Detect which cell encompasses the target text, then output its [x, y] center coordinate. 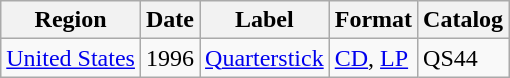
CD, LP [373, 58]
United States [71, 58]
1996 [170, 58]
Region [71, 20]
Catalog [464, 20]
Format [373, 20]
QS44 [464, 58]
Quarterstick [265, 58]
Label [265, 20]
Date [170, 20]
